Return the [X, Y] coordinate for the center point of the cell that contains the specified text.  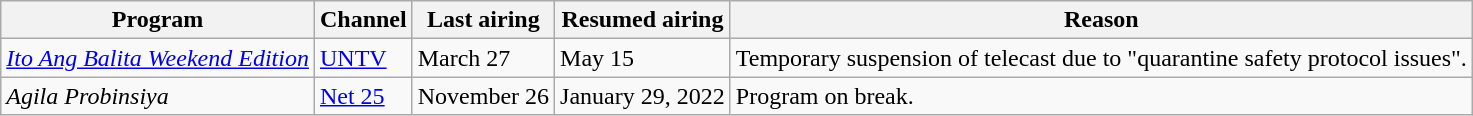
Ito Ang Balita Weekend Edition [158, 58]
Reason [1101, 20]
Program [158, 20]
Channel [363, 20]
March 27 [483, 58]
Agila Probinsiya [158, 96]
November 26 [483, 96]
Resumed airing [643, 20]
January 29, 2022 [643, 96]
Net 25 [363, 96]
Program on break. [1101, 96]
May 15 [643, 58]
Last airing [483, 20]
UNTV [363, 58]
Temporary suspension of telecast due to "quarantine safety protocol issues". [1101, 58]
